Capture the cell that displays the provided text and extract its (X, Y) central coordinate. 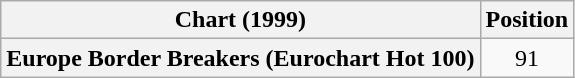
Europe Border Breakers (Eurochart Hot 100) (240, 58)
Position (527, 20)
Chart (1999) (240, 20)
91 (527, 58)
